Scan for the cell matching the given text and deliver its (x, y) coordinate at center. 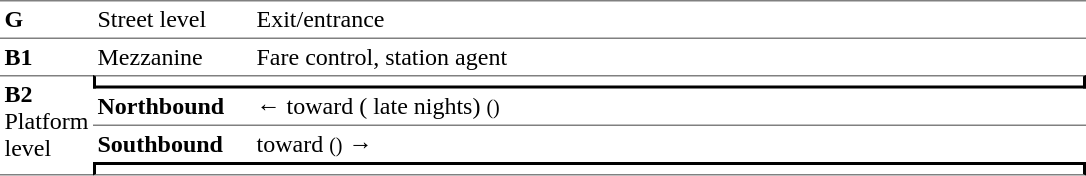
G (46, 19)
toward () → (669, 144)
Fare control, station agent (669, 57)
← toward ( late nights) () (669, 107)
Southbound (172, 144)
Mezzanine (172, 57)
B2Platform level (46, 125)
Exit/entrance (669, 19)
Northbound (172, 107)
B1 (46, 57)
Street level (172, 19)
